Scan for the cell matching the given text and deliver its (x, y) coordinate at center. 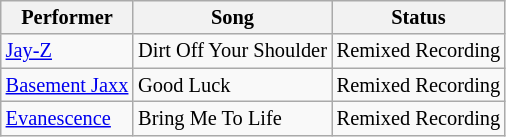
Performer (68, 17)
Good Luck (232, 85)
Bring Me To Life (232, 118)
Basement Jaxx (68, 85)
Song (232, 17)
Status (418, 17)
Jay-Z (68, 51)
Evanescence (68, 118)
Dirt Off Your Shoulder (232, 51)
